Find where the given text appears and provide that cell's center as [X, Y] coordinate. 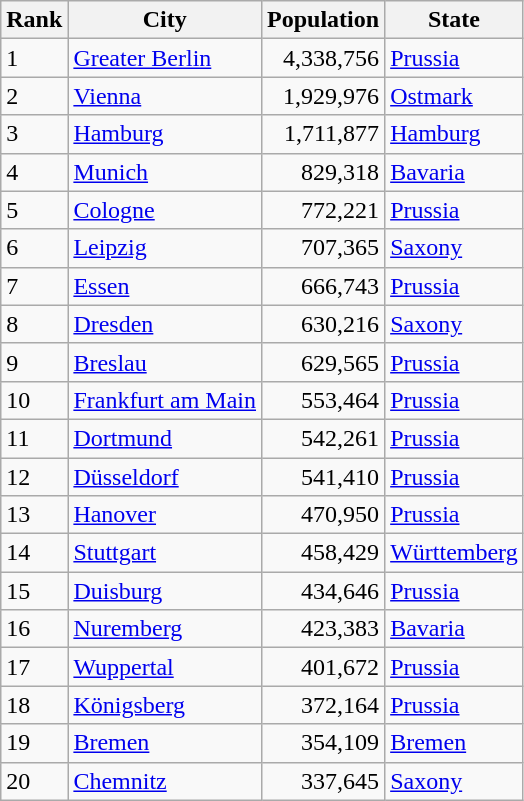
Ostmark [454, 96]
20 [34, 781]
Greater Berlin [165, 58]
630,216 [324, 324]
542,261 [324, 438]
Duisburg [165, 591]
423,383 [324, 629]
Nuremberg [165, 629]
State [454, 20]
17 [34, 667]
458,429 [324, 553]
Population [324, 20]
18 [34, 705]
City [165, 20]
14 [34, 553]
434,646 [324, 591]
541,410 [324, 477]
2 [34, 96]
Dortmund [165, 438]
7 [34, 286]
Wuppertal [165, 667]
Chemnitz [165, 781]
372,164 [324, 705]
8 [34, 324]
3 [34, 134]
Vienna [165, 96]
Munich [165, 172]
Königsberg [165, 705]
5 [34, 210]
401,672 [324, 667]
470,950 [324, 515]
19 [34, 743]
553,464 [324, 400]
10 [34, 400]
Württemberg [454, 553]
6 [34, 248]
Stuttgart [165, 553]
4 [34, 172]
1,929,976 [324, 96]
Breslau [165, 362]
Cologne [165, 210]
11 [34, 438]
4,338,756 [324, 58]
13 [34, 515]
1,711,877 [324, 134]
15 [34, 591]
Frankfurt am Main [165, 400]
707,365 [324, 248]
12 [34, 477]
772,221 [324, 210]
1 [34, 58]
Leipzig [165, 248]
16 [34, 629]
629,565 [324, 362]
666,743 [324, 286]
Essen [165, 286]
Düsseldorf [165, 477]
Hanover [165, 515]
829,318 [324, 172]
Dresden [165, 324]
354,109 [324, 743]
Rank [34, 20]
9 [34, 362]
337,645 [324, 781]
